Capture the cell that displays the provided text and extract its (X, Y) central coordinate. 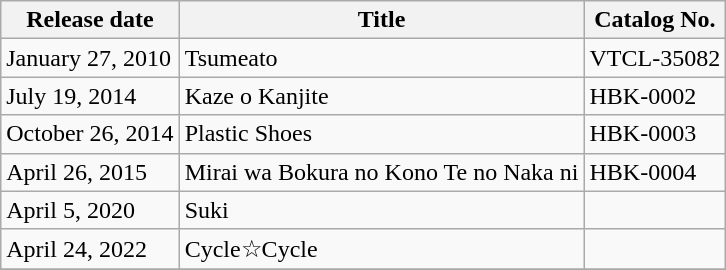
Tsumeato (382, 58)
October 26, 2014 (90, 134)
HBK-0004 (655, 172)
Catalog No. (655, 20)
April 5, 2020 (90, 210)
VTCL-35082 (655, 58)
January 27, 2010 (90, 58)
Cycle☆Cycle (382, 249)
HBK-0003 (655, 134)
April 26, 2015 (90, 172)
April 24, 2022 (90, 249)
Title (382, 20)
HBK-0002 (655, 96)
Release date (90, 20)
Plastic Shoes (382, 134)
July 19, 2014 (90, 96)
Suki (382, 210)
Kaze o Kanjite (382, 96)
Mirai wa Bokura no Kono Te no Naka ni (382, 172)
